Scan for the cell matching the given text and deliver its [x, y] coordinate at center. 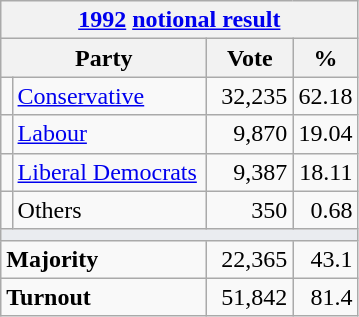
19.04 [326, 134]
43.1 [326, 259]
0.68 [326, 210]
32,235 [250, 96]
9,870 [250, 134]
Vote [250, 58]
Liberal Democrats [110, 172]
Turnout [104, 297]
18.11 [326, 172]
% [326, 58]
Labour [110, 134]
Party [104, 58]
Others [110, 210]
Conservative [110, 96]
51,842 [250, 297]
62.18 [326, 96]
Majority [104, 259]
22,365 [250, 259]
81.4 [326, 297]
350 [250, 210]
1992 notional result [180, 20]
9,387 [250, 172]
